Pinpoint the cell where the given text exists, returning its (x, y) midpoint coordinate. 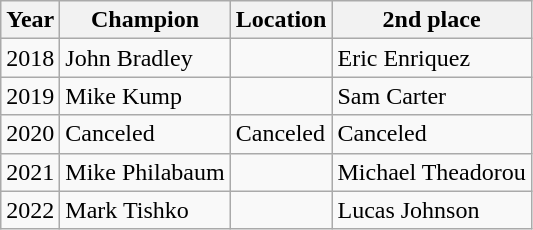
Mike Kump (145, 96)
2021 (30, 172)
Champion (145, 20)
Mark Tishko (145, 210)
Eric Enriquez (432, 58)
Mike Philabaum (145, 172)
2022 (30, 210)
2nd place (432, 20)
Year (30, 20)
Sam Carter (432, 96)
2018 (30, 58)
Location (281, 20)
Michael Theadorou (432, 172)
John Bradley (145, 58)
2019 (30, 96)
2020 (30, 134)
Lucas Johnson (432, 210)
